Provide the [X, Y] coordinate of the cell's center where the given text is located.  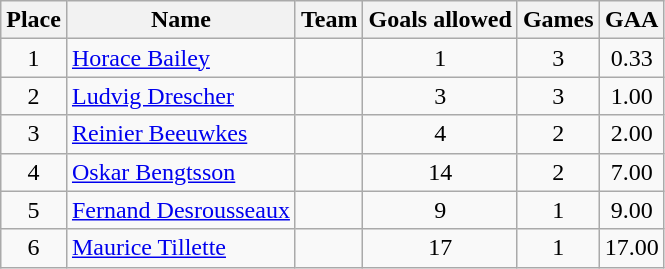
17.00 [632, 248]
Place [34, 20]
7.00 [632, 172]
1.00 [632, 96]
Goals allowed [440, 20]
17 [440, 248]
GAA [632, 20]
9 [440, 210]
Maurice Tillette [180, 248]
9.00 [632, 210]
2.00 [632, 134]
Name [180, 20]
5 [34, 210]
Reinier Beeuwkes [180, 134]
Horace Bailey [180, 58]
Ludvig Drescher [180, 96]
6 [34, 248]
0.33 [632, 58]
Oskar Bengtsson [180, 172]
Fernand Desrousseaux [180, 210]
14 [440, 172]
Team [329, 20]
Games [558, 20]
